Return [X, Y] of the center of cell containing provided text 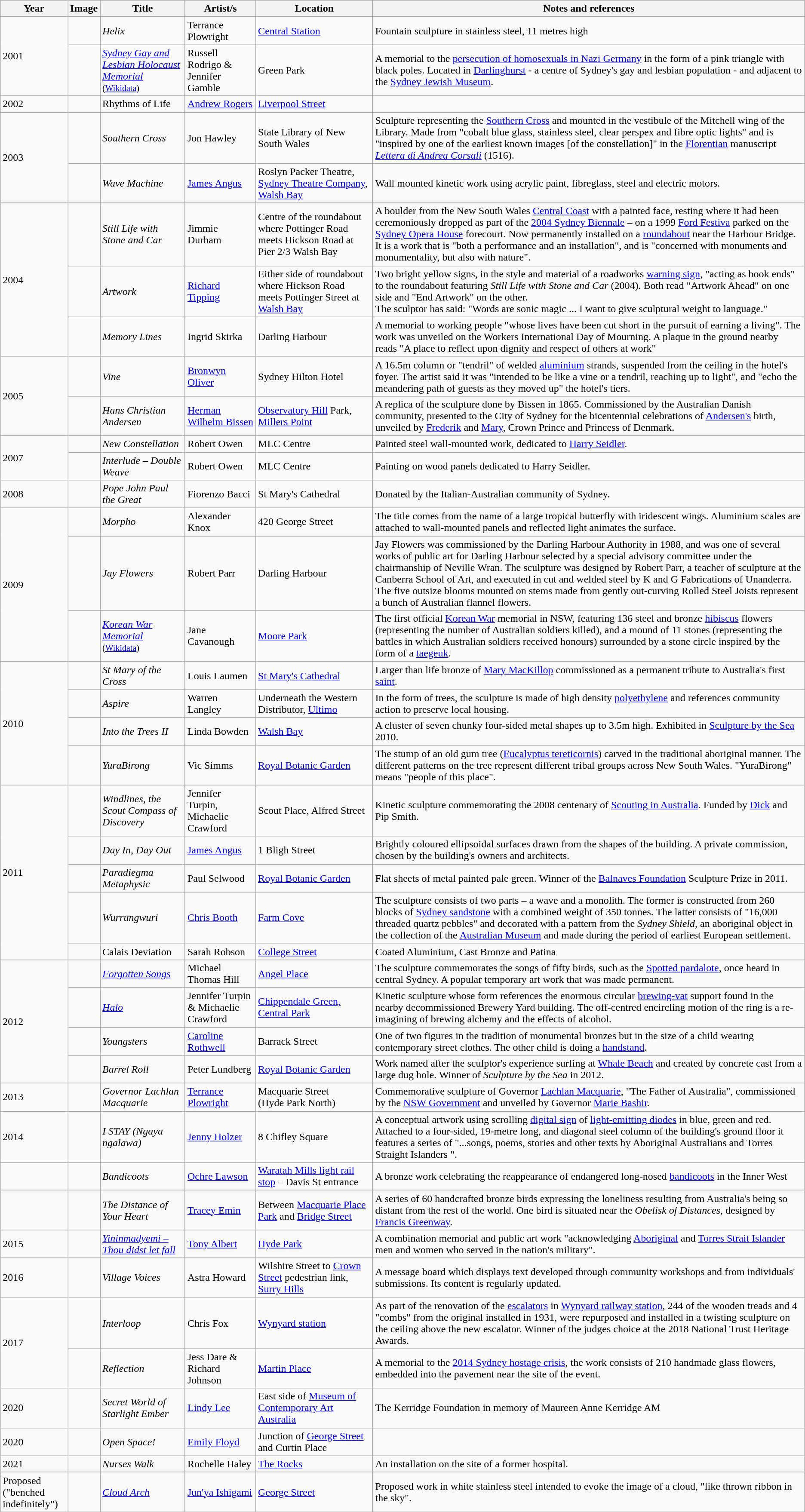
Open Space! [143, 1442]
Bronwyn Oliver [220, 376]
Jimmie Durham [220, 234]
Ingrid Skirka [220, 337]
Rochelle Haley [220, 1464]
Notes and references [589, 9]
2004 [34, 279]
Walsh Bay [314, 732]
Jon Hawley [220, 138]
A combination memorial and public art work "acknowledging Aboriginal and Torres Strait Islander men and women who served in the nation's military". [589, 1244]
Herman Wilhelm Bissen [220, 416]
Aspire [143, 703]
Liverpool Street [314, 104]
Jennifer Turpin & Michaelie Crawford [220, 1007]
Vine [143, 376]
St Mary of the Cross [143, 676]
Centre of the roundabout where Pottinger Road meets Hickson Road at Pier 2/3 Walsh Bay [314, 234]
1 Bligh Street [314, 850]
Rhythms of Life [143, 104]
Moore Park [314, 636]
Wilshire Street to Crown Street pedestrian link, Surry Hills [314, 1278]
Governor Lachlan Macquarie [143, 1097]
Memory Lines [143, 337]
2008 [34, 494]
Jenny Holzer [220, 1137]
Windlines, the Scout Compass of Discovery [143, 811]
420 George Street [314, 522]
I STAY (Ngaya ngalawa) [143, 1137]
Southern Cross [143, 138]
Year [34, 9]
2015 [34, 1244]
Junction of George Street and Curtin Place [314, 1442]
Korean War Memorial(Wikidata) [143, 636]
2016 [34, 1278]
Lindy Lee [220, 1408]
2002 [34, 104]
Yininmadyemi – Thou didst let fall [143, 1244]
The Kerridge Foundation in memory of Maureen Anne Kerridge AM [589, 1408]
College Street [314, 951]
Peter Lundberg [220, 1070]
State Library of New South Wales [314, 138]
Painting on wood panels dedicated to Harry Seidler. [589, 466]
Brightly coloured ellipsoidal surfaces drawn from the shapes of the building. A private commission, chosen by the building's owners and architects. [589, 850]
Underneath the Western Distributor, Ultimo [314, 703]
Green Park [314, 71]
Tony Albert [220, 1244]
Day In, Day Out [143, 850]
Chris Booth [220, 917]
2013 [34, 1097]
Farm Cove [314, 917]
2017 [34, 1343]
8 Chifley Square [314, 1137]
Either side of roundabout where Hickson Road meets Pottinger Street at Walsh Bay [314, 291]
Jess Dare & Richard Johnson [220, 1368]
Still Life with Stone and Car [143, 234]
East side of Museum of Contemporary Art Australia [314, 1408]
Russell Rodrigo & Jennifer Gamble [220, 71]
Andrew Rogers [220, 104]
A memorial to the 2014 Sydney hostage crisis, the work consists of 210 handmade glass flowers, embedded into the pavement near the site of the event. [589, 1368]
Louis Laumen [220, 676]
Forgotten Songs [143, 973]
Roslyn Packer Theatre, Sydney Theatre Company, Walsh Bay [314, 183]
Helix [143, 31]
Barrack Street [314, 1041]
An installation on the site of a former hospital. [589, 1464]
Vic Simms [220, 765]
Fiorenzo Bacci [220, 494]
YuraBirong [143, 765]
A message board which displays text developed through community workshops and from individuals' submissions. Its content is regularly updated. [589, 1278]
Location [314, 9]
Interloop [143, 1323]
Fountain sculpture in stainless steel, 11 metres high [589, 31]
Observatory Hill Park, Millers Point [314, 416]
Proposed("benched indefinitely") [34, 1492]
Title [143, 9]
Martin Place [314, 1368]
Wurrungwuri [143, 917]
Wynyard station [314, 1323]
Angel Place [314, 973]
Tracey Emin [220, 1210]
Cloud Arch [143, 1492]
Paul Selwood [220, 878]
Nurses Walk [143, 1464]
George Street [314, 1492]
Donated by the Italian-Australian community of Sydney. [589, 494]
Hyde Park [314, 1244]
Ochre Lawson [220, 1176]
Calais Deviation [143, 951]
Proposed work in white stainless steel intended to evoke the image of a cloud, "like thrown ribbon in the sky". [589, 1492]
Macquarie Street(Hyde Park North) [314, 1097]
2014 [34, 1137]
2003 [34, 157]
A cluster of seven chunky four-sided metal shapes up to 3.5m high. Exhibited in Sculpture by the Sea 2010. [589, 732]
In the form of trees, the sculpture is made of high density polyethylene and references community action to preserve local housing. [589, 703]
Reflection [143, 1368]
2011 [34, 872]
Richard Tipping [220, 291]
2021 [34, 1464]
Pope John Paul the Great [143, 494]
2001 [34, 56]
Barrel Roll [143, 1070]
Artwork [143, 291]
Morpho [143, 522]
Between Macquarie Place Park and Bridge Street [314, 1210]
Sydney Gay and Lesbian Holocaust Memorial(Wikidata) [143, 71]
Paradiegma Metaphysic [143, 878]
Linda Bowden [220, 732]
Sydney Hilton Hotel [314, 376]
Coated Aluminium, Cast Bronze and Patina [589, 951]
New Constellation [143, 444]
Flat sheets of metal painted pale green. Winner of the Balnaves Foundation Sculpture Prize in 2011. [589, 878]
2007 [34, 457]
2009 [34, 585]
Chippendale Green, Central Park [314, 1007]
Jane Cavanough [220, 636]
Bandicoots [143, 1176]
Youngsters [143, 1041]
Artist/s [220, 9]
Wave Machine [143, 183]
Kinetic sculpture commemorating the 2008 centenary of Scouting in Australia. Funded by Dick and Pip Smith. [589, 811]
Hans Christian Andersen [143, 416]
Halo [143, 1007]
Jun'ya Ishigami [220, 1492]
A bronze work celebrating the reappearance of endangered long-nosed bandicoots in the Inner West [589, 1176]
Jennifer Turpin, Michaelie Crawford [220, 811]
Warren Langley [220, 703]
Astra Howard [220, 1278]
Into the Trees II [143, 732]
Robert Parr [220, 574]
Chris Fox [220, 1323]
Sarah Robson [220, 951]
The Distance of Your Heart [143, 1210]
Alexander Knox [220, 522]
Larger than life bronze of Mary MacKillop commissioned as a permanent tribute to Australia's first saint. [589, 676]
Central Station [314, 31]
Jay Flowers [143, 574]
Interlude – Double Weave [143, 466]
Secret World of Starlight Ember [143, 1408]
Image [84, 9]
Emily Floyd [220, 1442]
2010 [34, 723]
Michael Thomas Hill [220, 973]
Scout Place, Alfred Street [314, 811]
2012 [34, 1021]
Painted steel wall-mounted work, dedicated to Harry Seidler. [589, 444]
The Rocks [314, 1464]
2005 [34, 396]
Village Voices [143, 1278]
Waratah Mills light rail stop – Davis St entrance [314, 1176]
Wall mounted kinetic work using acrylic paint, fibreglass, steel and electric motors. [589, 183]
Caroline Rothwell [220, 1041]
